Search for the cell housing the specified text and yield its [x, y] center coordinate. 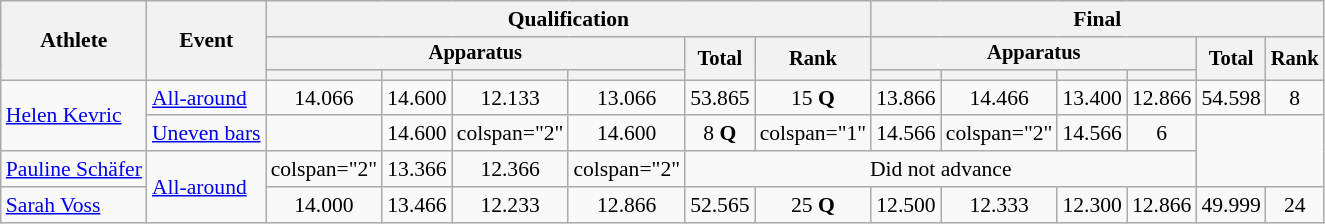
15 Q [814, 98]
14.066 [324, 98]
Did not advance [940, 169]
13.400 [1092, 98]
12.300 [1092, 205]
12.366 [510, 169]
8 Q [720, 134]
Helen Kevric [74, 116]
52.565 [720, 205]
Final [1097, 19]
14.466 [1000, 98]
Event [206, 40]
25 Q [814, 205]
12.233 [510, 205]
14.000 [324, 205]
12.333 [1000, 205]
12.500 [906, 205]
colspan="1" [814, 134]
13.066 [626, 98]
49.999 [1230, 205]
54.598 [1230, 98]
Uneven bars [206, 134]
Athlete [74, 40]
Pauline Schäfer [74, 169]
6 [1162, 134]
13.866 [906, 98]
12.133 [510, 98]
13.366 [416, 169]
8 [1295, 98]
53.865 [720, 98]
Qualification [569, 19]
13.466 [416, 205]
24 [1295, 205]
Sarah Voss [74, 205]
